Return (X, Y) of the center of cell containing provided text 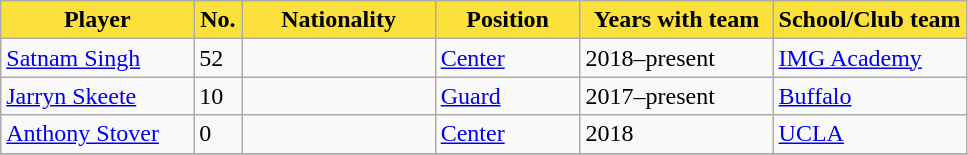
No. (218, 20)
Buffalo (870, 96)
2017–present (676, 96)
School/Club team (870, 20)
Jarryn Skeete (98, 96)
UCLA (870, 134)
Guard (508, 96)
52 (218, 58)
2018–present (676, 58)
2018 (676, 134)
0 (218, 134)
Nationality (338, 20)
IMG Academy (870, 58)
Satnam Singh (98, 58)
Player (98, 20)
Anthony Stover (98, 134)
Years with team (676, 20)
Position (508, 20)
10 (218, 96)
